For the text-containing cell, return its midpoint in (X, Y) coordinate format. 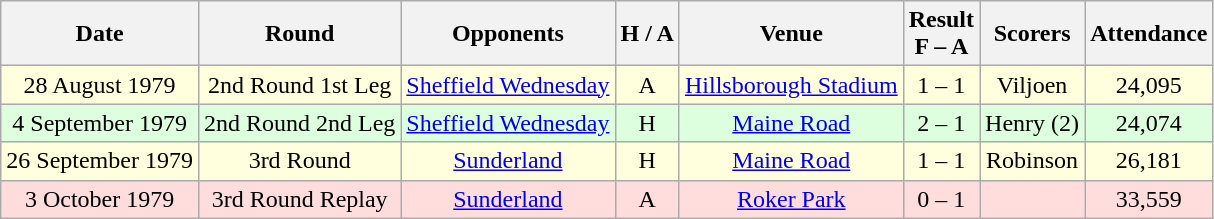
3 October 1979 (100, 199)
3rd Round Replay (299, 199)
26,181 (1149, 161)
33,559 (1149, 199)
Viljoen (1032, 85)
Attendance (1149, 34)
Roker Park (791, 199)
4 September 1979 (100, 123)
24,074 (1149, 123)
H / A (647, 34)
2nd Round 1st Leg (299, 85)
Round (299, 34)
Venue (791, 34)
Opponents (508, 34)
24,095 (1149, 85)
2nd Round 2nd Leg (299, 123)
Hillsborough Stadium (791, 85)
Robinson (1032, 161)
Scorers (1032, 34)
Date (100, 34)
3rd Round (299, 161)
2 – 1 (941, 123)
0 – 1 (941, 199)
Henry (2) (1032, 123)
28 August 1979 (100, 85)
ResultF – A (941, 34)
26 September 1979 (100, 161)
